Search for the cell housing the specified text and yield its [X, Y] center coordinate. 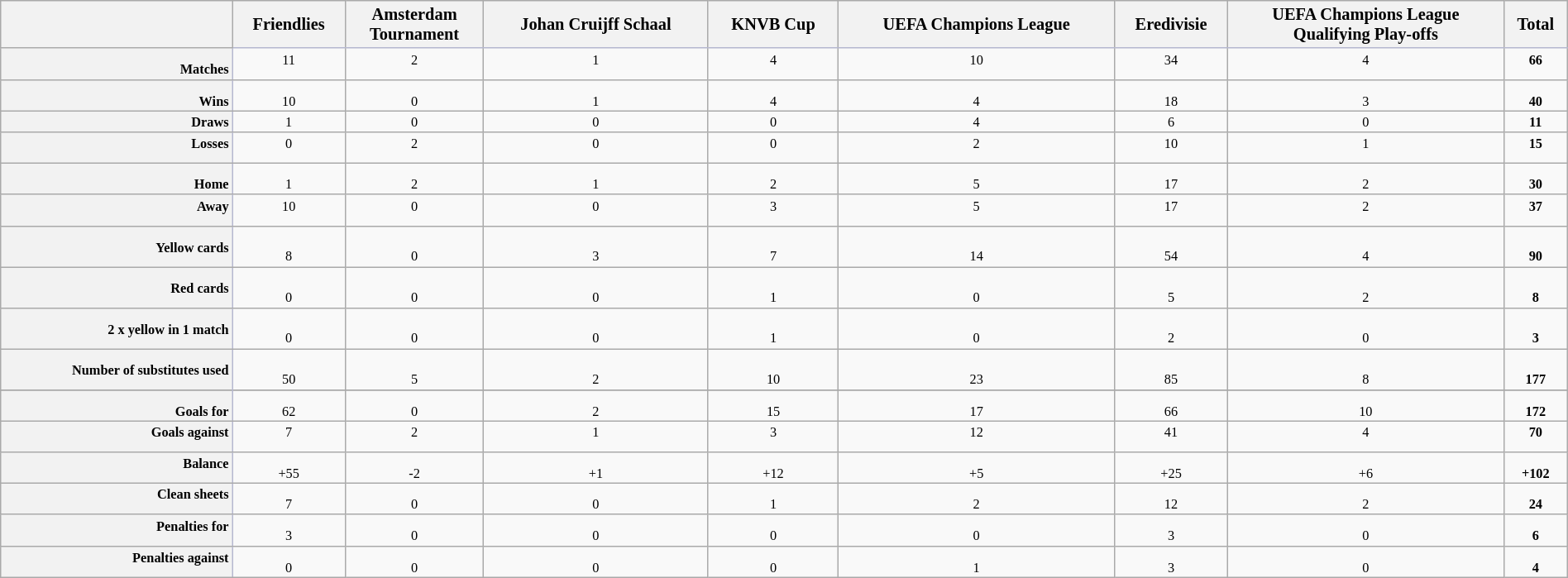
54 [1171, 246]
90 [1535, 246]
UEFA Champions League [977, 24]
+55 [289, 467]
+102 [1535, 467]
14 [977, 246]
40 [1535, 95]
+6 [1365, 467]
172 [1535, 405]
Red cards [117, 287]
+1 [595, 467]
85 [1171, 369]
Penalties for [117, 530]
KNVB Cup [772, 24]
+5 [977, 467]
70 [1535, 437]
Yellow cards [117, 246]
37 [1535, 210]
AmsterdamTournament [415, 24]
Friendlies [289, 24]
2 x yellow in 1 match [117, 328]
Away [117, 210]
+25 [1171, 467]
Losses [117, 148]
62 [289, 405]
30 [1535, 179]
34 [1171, 64]
41 [1171, 437]
Matches [117, 64]
Home [117, 179]
Balance [117, 467]
18 [1171, 95]
24 [1535, 499]
+12 [772, 467]
Penalties against [117, 561]
Total [1535, 24]
Number of substitutes used [117, 369]
50 [289, 369]
Goals for [117, 405]
Clean sheets [117, 499]
Eredivisie [1171, 24]
Goals against [117, 437]
177 [1535, 369]
Draws [117, 122]
Wins [117, 95]
23 [977, 369]
-2 [415, 467]
UEFA Champions LeagueQualifying Play-offs [1365, 24]
Johan Cruijff Schaal [595, 24]
